Find where the given text appears and provide that cell's center as [X, Y] coordinate. 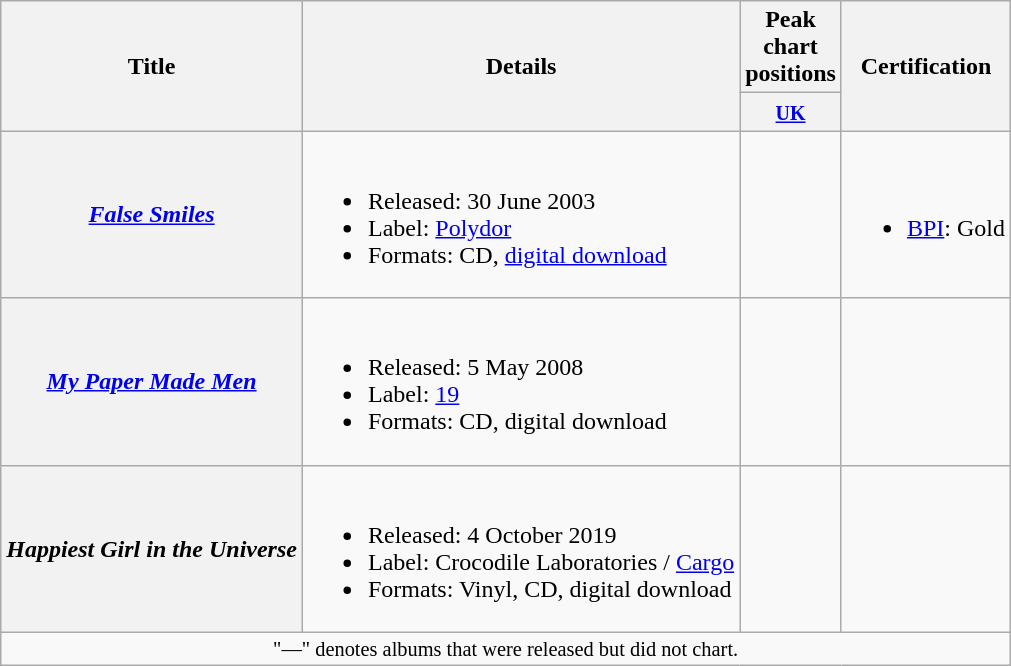
"—" denotes albums that were released but did not chart. [506, 649]
Certification [926, 66]
Released: 4 October 2019Label: Crocodile Laboratories / CargoFormats: Vinyl, CD, digital download [520, 548]
UK [791, 112]
BPI: Gold [926, 214]
Title [152, 66]
Details [520, 66]
Happiest Girl in the Universe [152, 548]
False Smiles [152, 214]
My Paper Made Men [152, 382]
Peak chart positions [791, 47]
Released: 30 June 2003Label: PolydorFormats: CD, digital download [520, 214]
Released: 5 May 2008Label: 19Formats: CD, digital download [520, 382]
